Identify which cell holds the provided text, then report its [X, Y] central coordinate. 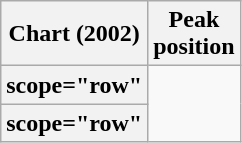
Chart (2002) [74, 34]
Peak position [194, 34]
